For the text-containing cell, return its midpoint in [X, Y] coordinate format. 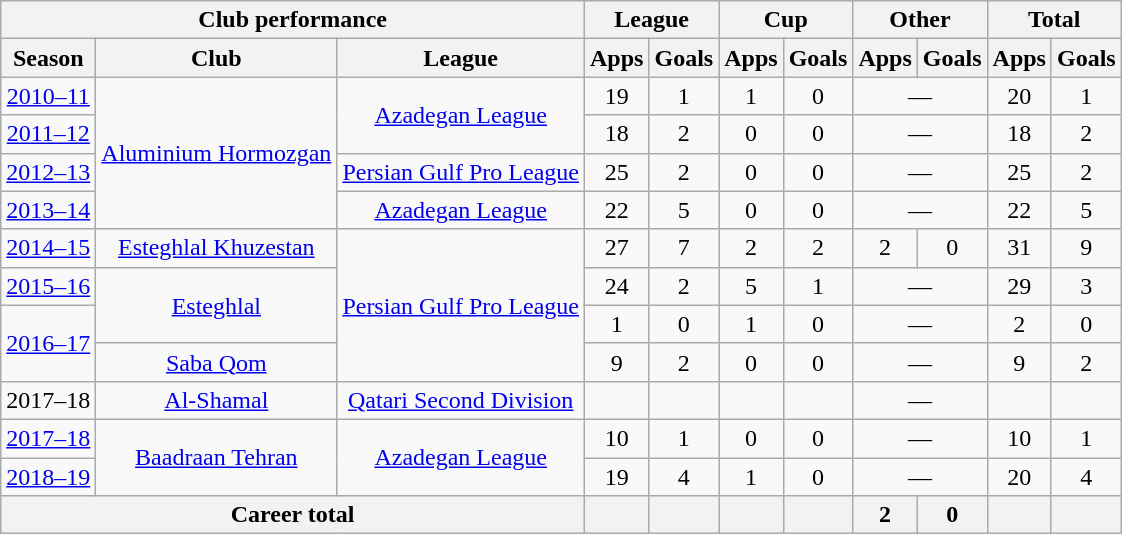
Aluminium Hormozgan [216, 153]
2010–11 [48, 96]
2015–16 [48, 286]
Career total [293, 515]
2018–19 [48, 477]
31 [1019, 248]
Al-Shamal [216, 400]
2012–13 [48, 172]
2011–12 [48, 134]
24 [617, 286]
27 [617, 248]
Total [1054, 20]
Other [920, 20]
29 [1019, 286]
2016–17 [48, 343]
Saba Qom [216, 362]
Qatari Second Division [461, 400]
3 [1086, 286]
Cup [786, 20]
Baadraan Tehran [216, 457]
2013–14 [48, 210]
Club [216, 58]
7 [684, 248]
Club performance [293, 20]
Season [48, 58]
Esteghlal [216, 305]
2014–15 [48, 248]
Esteghlal Khuzestan [216, 248]
